Pinpoint the cell where the given text exists, returning its [x, y] midpoint coordinate. 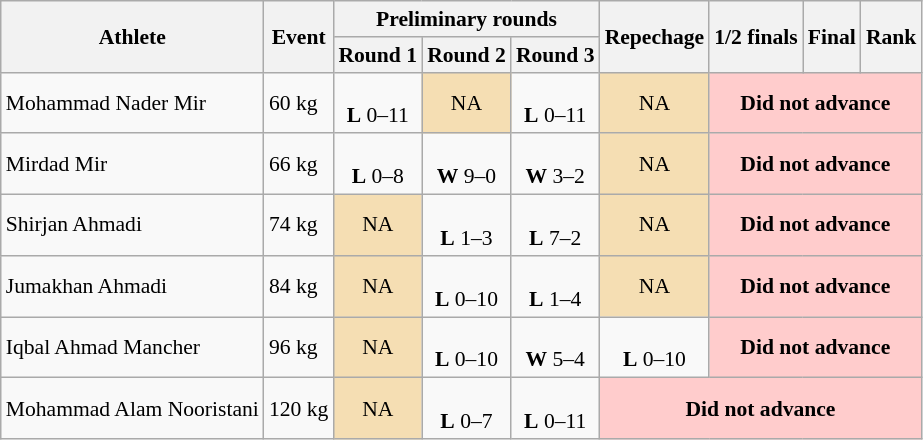
Athlete [132, 36]
L 0–8 [378, 164]
Round 3 [556, 55]
L 1–3 [466, 226]
L 0–7 [466, 408]
Shirjan Ahmadi [132, 226]
Repechage [655, 36]
Round 1 [378, 55]
120 kg [298, 408]
Final [832, 36]
66 kg [298, 164]
Jumakhan Ahmadi [132, 286]
Iqbal Ahmad Mancher [132, 348]
74 kg [298, 226]
Round 2 [466, 55]
Event [298, 36]
60 kg [298, 102]
W 3–2 [556, 164]
W 9–0 [466, 164]
Rank [892, 36]
96 kg [298, 348]
Mohammad Alam Nooristani [132, 408]
Mohammad Nader Mir [132, 102]
1/2 finals [756, 36]
Mirdad Mir [132, 164]
L 7–2 [556, 226]
84 kg [298, 286]
Preliminary rounds [466, 19]
L 1–4 [556, 286]
W 5–4 [556, 348]
